Output the [X, Y] coordinate of the center of the cell containing the given text.  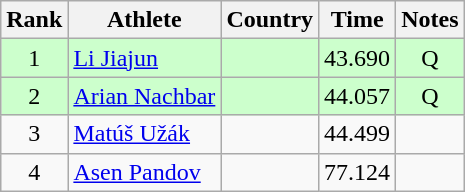
Athlete [144, 20]
Notes [430, 20]
Time [358, 20]
44.057 [358, 96]
2 [34, 96]
77.124 [358, 172]
44.499 [358, 134]
Rank [34, 20]
Matúš Užák [144, 134]
4 [34, 172]
Arian Nachbar [144, 96]
43.690 [358, 58]
3 [34, 134]
1 [34, 58]
Asen Pandov [144, 172]
Li Jiajun [144, 58]
Country [270, 20]
